Detect which cell encompasses the target text, then output its [x, y] center coordinate. 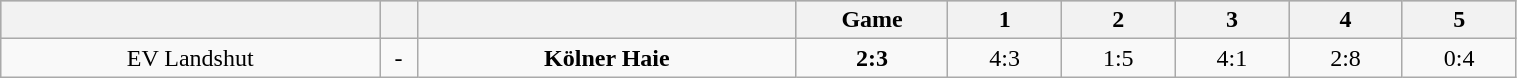
4:1 [1232, 58]
2:8 [1346, 58]
0:4 [1459, 58]
1 [1005, 20]
EV Landshut [190, 58]
4 [1346, 20]
3 [1232, 20]
Game [872, 20]
2:3 [872, 58]
2 [1118, 20]
1:5 [1118, 58]
- [399, 58]
4:3 [1005, 58]
5 [1459, 20]
Kölner Haie [606, 58]
